Identify which cell holds the provided text, then report its [X, Y] central coordinate. 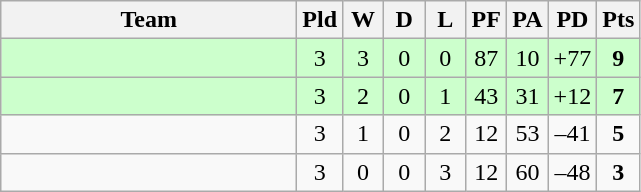
PA [528, 20]
7 [618, 96]
D [404, 20]
Team [149, 20]
31 [528, 96]
60 [528, 172]
–48 [572, 172]
53 [528, 134]
L [446, 20]
10 [528, 58]
+77 [572, 58]
Pts [618, 20]
–41 [572, 134]
PF [486, 20]
5 [618, 134]
+12 [572, 96]
PD [572, 20]
43 [486, 96]
9 [618, 58]
87 [486, 58]
W [364, 20]
Pld [320, 20]
